Detect which cell encompasses the target text, then output its [x, y] center coordinate. 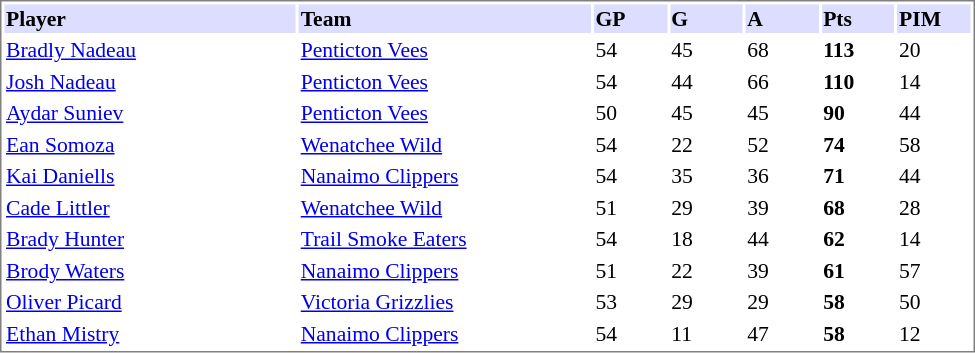
Team [445, 18]
20 [934, 50]
Cade Littler [150, 208]
90 [858, 113]
28 [934, 208]
47 [782, 334]
Ean Somoza [150, 144]
110 [858, 82]
11 [706, 334]
71 [858, 176]
Josh Nadeau [150, 82]
A [782, 18]
61 [858, 270]
62 [858, 239]
Brady Hunter [150, 239]
53 [630, 302]
Ethan Mistry [150, 334]
36 [782, 176]
74 [858, 144]
12 [934, 334]
Brody Waters [150, 270]
Bradly Nadeau [150, 50]
Aydar Suniev [150, 113]
35 [706, 176]
G [706, 18]
18 [706, 239]
GP [630, 18]
66 [782, 82]
Kai Daniells [150, 176]
57 [934, 270]
Oliver Picard [150, 302]
PIM [934, 18]
Player [150, 18]
52 [782, 144]
Victoria Grizzlies [445, 302]
113 [858, 50]
Trail Smoke Eaters [445, 239]
Pts [858, 18]
